Detect which cell encompasses the target text, then output its [X, Y] center coordinate. 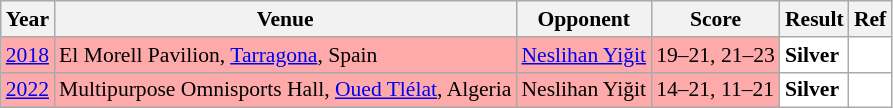
Opponent [584, 19]
Result [814, 19]
2018 [28, 55]
14–21, 11–21 [716, 90]
Score [716, 19]
Venue [285, 19]
El Morell Pavilion, Tarragona, Spain [285, 55]
19–21, 21–23 [716, 55]
Ref [870, 19]
Multipurpose Omnisports Hall, Oued Tlélat, Algeria [285, 90]
2022 [28, 90]
Year [28, 19]
